Detect which cell encompasses the target text, then output its [X, Y] center coordinate. 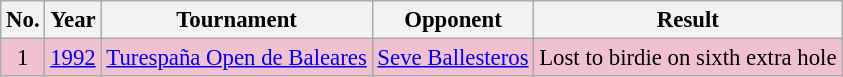
Lost to birdie on sixth extra hole [688, 58]
Opponent [453, 20]
Year [73, 20]
No. [23, 20]
Seve Ballesteros [453, 58]
Result [688, 20]
Turespaña Open de Baleares [236, 58]
1992 [73, 58]
Tournament [236, 20]
1 [23, 58]
